Capture the cell that displays the provided text and extract its (x, y) central coordinate. 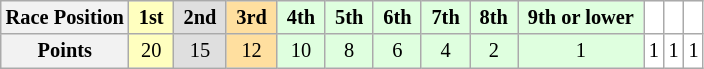
2nd (200, 17)
6th (397, 17)
1st (152, 17)
7th (445, 17)
5th (349, 17)
4th (301, 17)
Race Position (65, 17)
8 (349, 51)
6 (397, 51)
Points (65, 51)
20 (152, 51)
9th or lower (581, 17)
15 (200, 51)
4 (445, 51)
10 (301, 51)
3rd (251, 17)
8th (494, 17)
12 (251, 51)
2 (494, 51)
